From the cell containing the given text, extract its center point as (X, Y) coordinate. 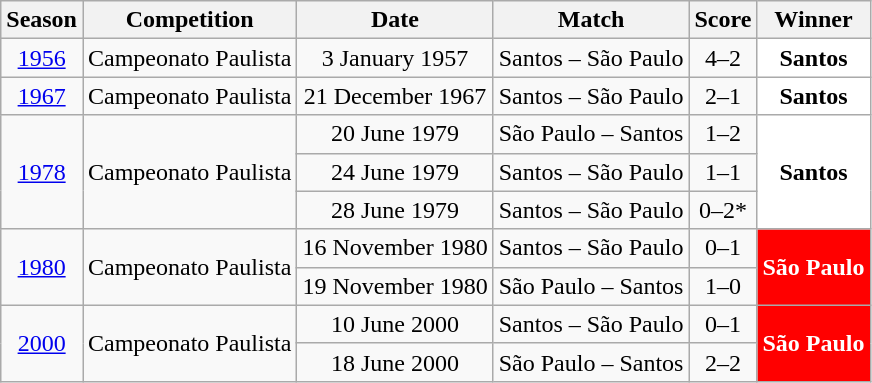
21 December 1967 (395, 96)
1–0 (723, 286)
Date (395, 20)
2000 (42, 343)
0–2* (723, 210)
1967 (42, 96)
1980 (42, 267)
16 November 1980 (395, 248)
Winner (814, 20)
18 June 2000 (395, 362)
Score (723, 20)
2–1 (723, 96)
Competition (189, 20)
1956 (42, 58)
20 June 1979 (395, 134)
2–2 (723, 362)
28 June 1979 (395, 210)
Season (42, 20)
10 June 2000 (395, 324)
3 January 1957 (395, 58)
1978 (42, 172)
1–1 (723, 172)
24 June 1979 (395, 172)
19 November 1980 (395, 286)
4–2 (723, 58)
Match (591, 20)
1–2 (723, 134)
